Capture the cell that displays the provided text and extract its (X, Y) central coordinate. 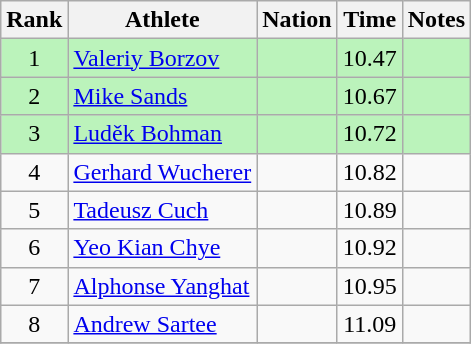
6 (34, 248)
Nation (297, 20)
7 (34, 286)
Notes (436, 20)
3 (34, 134)
Alphonse Yanghat (162, 286)
8 (34, 324)
Tadeusz Cuch (162, 210)
5 (34, 210)
2 (34, 96)
Yeo Kian Chye (162, 248)
Andrew Sartee (162, 324)
Valeriy Borzov (162, 58)
10.72 (370, 134)
Gerhard Wucherer (162, 172)
Athlete (162, 20)
10.67 (370, 96)
Luděk Bohman (162, 134)
11.09 (370, 324)
4 (34, 172)
Mike Sands (162, 96)
10.82 (370, 172)
10.95 (370, 286)
10.92 (370, 248)
10.89 (370, 210)
1 (34, 58)
10.47 (370, 58)
Time (370, 20)
Rank (34, 20)
